Return (x, y) of the center of cell containing provided text 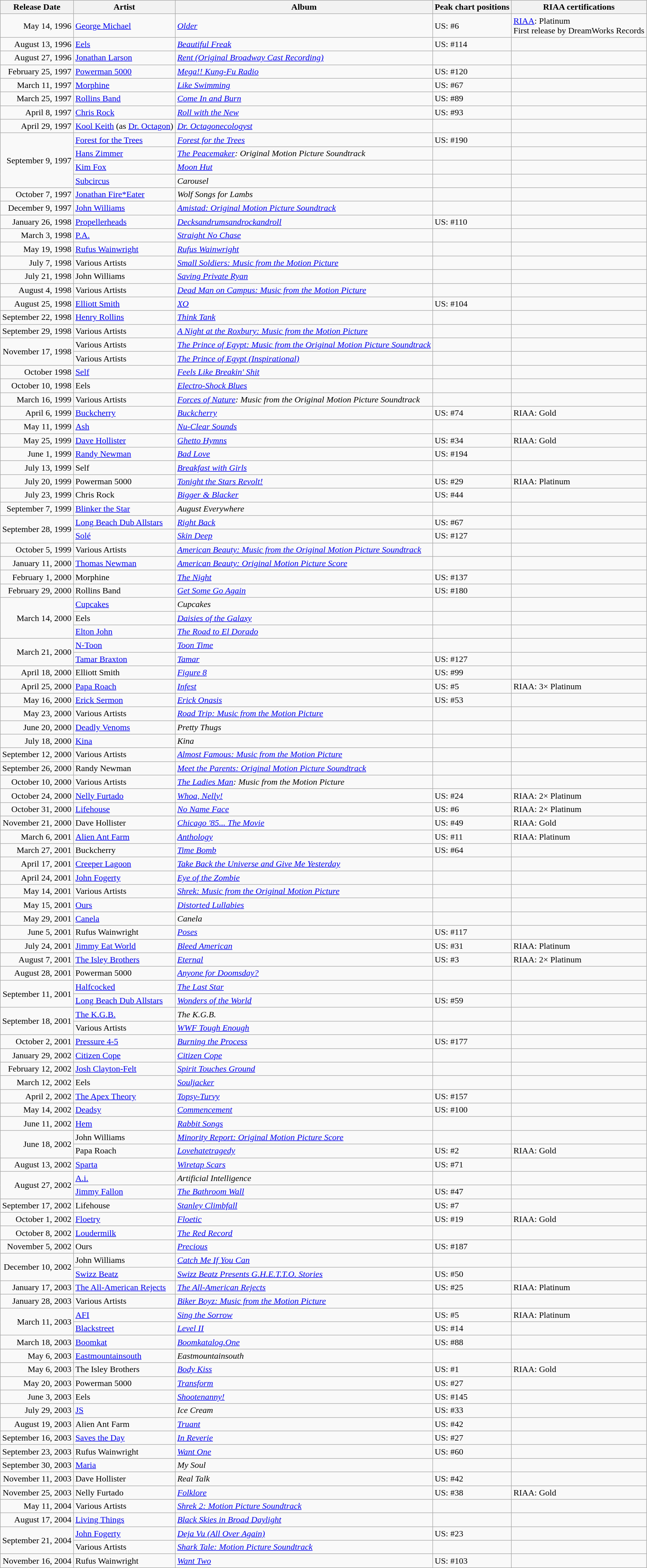
Erick Sermon (124, 700)
March 16, 1999 (37, 400)
Jimmy Fallon (124, 1192)
Mega!! Kung-Fu Radio (304, 71)
Halfcocked (124, 987)
The Apex Theory (124, 1096)
September 18, 2001 (37, 1021)
Transform (304, 1383)
The Bathroom Wall (304, 1192)
US: #71 (472, 1165)
AFI (124, 1315)
Infest (304, 686)
May 20, 2003 (37, 1383)
December 9, 1997 (37, 208)
Pressure 4-5 (124, 1041)
US: #33 (472, 1410)
Catch Me If You Can (304, 1260)
April 2, 2002 (37, 1096)
February 29, 2000 (37, 591)
RIAA certifications (579, 7)
US: #14 (472, 1329)
July 13, 1999 (37, 468)
Feels Like Breakin' Shit (304, 372)
Bleed American (304, 946)
Swizz Beatz Presents G.H.E.T.T.O. Stories (304, 1274)
US: #99 (472, 673)
US: #59 (472, 1000)
Souljacker (304, 1083)
Saves the Day (124, 1438)
August 4, 1998 (37, 290)
November 25, 2003 (37, 1492)
Black Skies in Broad Daylight (304, 1520)
US: #24 (472, 795)
Swizz Beatz (124, 1274)
Meet the Parents: Original Motion Picture Soundtrack (304, 768)
Pretty Thugs (304, 727)
US: #137 (472, 577)
US: #64 (472, 850)
Level II (304, 1329)
Take Back the Universe and Give Me Yesterday (304, 864)
US: #110 (472, 222)
Artificial Intelligence (304, 1178)
October 5, 1999 (37, 550)
Commencement (304, 1110)
George Michael (124, 26)
June 3, 2003 (37, 1397)
June 20, 2000 (37, 727)
Older (304, 26)
October 2, 2001 (37, 1041)
September 16, 2003 (37, 1438)
October 24, 2000 (37, 795)
Thomas Newman (124, 563)
October 31, 2000 (37, 809)
April 18, 2000 (37, 673)
March 27, 2001 (37, 850)
March 6, 2001 (37, 837)
Whoa, Nelly! (304, 795)
Decksandrumsandrockandroll (304, 222)
September 29, 1998 (37, 331)
Tonight the Stars Revolt! (304, 481)
September 12, 2000 (37, 755)
Road Trip: Music from the Motion Picture (304, 714)
August 19, 2003 (37, 1424)
November 21, 2000 (37, 823)
US: #11 (472, 837)
July 23, 1999 (37, 495)
US: #180 (472, 591)
Floetic (304, 1219)
March 3, 1998 (37, 235)
July 21, 1998 (37, 276)
Hans Zimmer (124, 153)
Precious (304, 1246)
Want Two (304, 1561)
March 12, 2002 (37, 1083)
Sing the Sorrow (304, 1315)
September 11, 2001 (37, 994)
Like Swimming (304, 85)
Lovehatetragedy (304, 1151)
May 19, 1998 (37, 249)
Boomkatalog.One (304, 1342)
Floetry (124, 1219)
October 8, 2002 (37, 1233)
April 17, 2001 (37, 864)
Anthology (304, 837)
Ice Cream (304, 1410)
US: #49 (472, 823)
The Red Record (304, 1233)
Think Tank (304, 317)
Poses (304, 932)
July 20, 1999 (37, 481)
October 1, 2002 (37, 1219)
Hem (124, 1124)
Tamar Braxton (124, 659)
Subcircus (124, 181)
Maria (124, 1465)
November 17, 1998 (37, 351)
US: #53 (472, 700)
WWF Tough Enough (304, 1028)
No Name Face (304, 809)
XO (304, 304)
Jonathan Larson (124, 58)
Straight No Chase (304, 235)
Jimmy Eat World (124, 946)
Rabbit Songs (304, 1124)
Minority Report: Original Motion Picture Score (304, 1137)
N-Toon (124, 645)
May 14, 1996 (37, 26)
Eye of the Zombie (304, 878)
August 13, 2002 (37, 1165)
October 10, 2000 (37, 782)
August 28, 2001 (37, 973)
Jonathan Fire*Eater (124, 195)
US: #2 (472, 1151)
Right Back (304, 522)
Almost Famous: Music from the Motion Picture (304, 755)
US: #23 (472, 1534)
Roll with the New (304, 112)
American Beauty: Original Motion Picture Score (304, 563)
US: #47 (472, 1192)
US: #7 (472, 1205)
September 23, 2003 (37, 1451)
Album (304, 7)
Ash (124, 427)
Wolf Songs for Lambs (304, 195)
May 11, 2004 (37, 1506)
Wonders of the World (304, 1000)
Blackstreet (124, 1329)
March 11, 1997 (37, 85)
The Night (304, 577)
Amistad: Original Motion Picture Soundtrack (304, 208)
Shootenanny! (304, 1397)
Eternal (304, 960)
US: #38 (472, 1492)
September 21, 2004 (37, 1540)
US: #74 (472, 413)
Sparta (124, 1165)
Come In and Burn (304, 99)
In Reverie (304, 1438)
Daisies of the Galaxy (304, 618)
Breakfast with Girls (304, 468)
Dr. Octagonecologyst (304, 126)
US: #44 (472, 495)
October 1998 (37, 372)
Burning the Process (304, 1041)
Bad Love (304, 454)
August 27, 1996 (37, 58)
US: #100 (472, 1110)
December 10, 2002 (37, 1267)
Figure 8 (304, 673)
Body Kiss (304, 1369)
P.A. (124, 235)
Peak chart positions (472, 7)
September 30, 2003 (37, 1465)
Elton John (124, 632)
Small Soldiers: Music from the Motion Picture (304, 263)
US: #157 (472, 1096)
Deadly Venoms (124, 727)
August 7, 2001 (37, 960)
RIAA: 3× Platinum (579, 686)
Nu-Clear Sounds (304, 427)
US: #93 (472, 112)
Bigger & Blacker (304, 495)
June 18, 2002 (37, 1144)
Get Some Go Again (304, 591)
US: #19 (472, 1219)
January 17, 2003 (37, 1288)
February 25, 1997 (37, 71)
Rent (Original Broadway Cast Recording) (304, 58)
US: #194 (472, 454)
January 26, 1998 (37, 222)
Truant (304, 1424)
May 14, 2002 (37, 1110)
April 6, 1999 (37, 413)
A.i. (124, 1178)
The Prince of Egypt: Music from the Original Motion Picture Soundtrack (304, 345)
Electro-Shock Blues (304, 386)
July 18, 2000 (37, 741)
Loudermilk (124, 1233)
Toon Time (304, 645)
Deja Vu (All Over Again) (304, 1534)
March 25, 1997 (37, 99)
March 18, 2003 (37, 1342)
March 14, 2000 (37, 618)
Erick Onasis (304, 700)
US: #1 (472, 1369)
May 29, 2001 (37, 919)
US: #190 (472, 140)
A Night at the Roxbury: Music from the Motion Picture (304, 331)
US: #120 (472, 71)
US: #89 (472, 99)
May 15, 2001 (37, 905)
Beautiful Freak (304, 44)
Deadsy (124, 1110)
Henry Rollins (124, 317)
August 17, 2004 (37, 1520)
June 11, 2002 (37, 1124)
Chicago '85... The Movie (304, 823)
May 11, 1999 (37, 427)
The Road to El Dorado (304, 632)
US: #187 (472, 1246)
Wiretap Scars (304, 1165)
February 12, 2002 (37, 1069)
US: #114 (472, 44)
US: #145 (472, 1397)
US: #31 (472, 946)
Kim Fox (124, 167)
Folklore (304, 1492)
Biker Boyz: Music from the Motion Picture (304, 1301)
October 10, 1998 (37, 386)
April 8, 1997 (37, 112)
May 16, 2000 (37, 700)
JS (124, 1410)
February 1, 2000 (37, 577)
Saving Private Ryan (304, 276)
Carousel (304, 181)
US: #103 (472, 1561)
American Beauty: Music from the Original Motion Picture Soundtrack (304, 550)
October 7, 1997 (37, 195)
April 24, 2001 (37, 878)
Skin Deep (304, 536)
September 26, 2000 (37, 768)
My Soul (304, 1465)
November 11, 2003 (37, 1479)
March 21, 2000 (37, 652)
Forces of Nature: Music from the Original Motion Picture Soundtrack (304, 400)
July 24, 2001 (37, 946)
January 11, 2000 (37, 563)
September 28, 1999 (37, 529)
US: #25 (472, 1288)
US: #34 (472, 440)
Moon Hut (304, 167)
August Everywhere (304, 509)
Anyone for Doomsday? (304, 973)
Time Bomb (304, 850)
Solé (124, 536)
November 5, 2002 (37, 1246)
Real Talk (304, 1479)
Release Date (37, 7)
Dead Man on Campus: Music from the Motion Picture (304, 290)
August 25, 1998 (37, 304)
US: #29 (472, 481)
Kool Keith (as Dr. Octagon) (124, 126)
Shark Tale: Motion Picture Soundtrack (304, 1547)
The Last Star (304, 987)
Blinker the Star (124, 509)
July 29, 2003 (37, 1410)
Creeper Lagoon (124, 864)
US: #3 (472, 960)
Topsy-Turvy (304, 1096)
Shrek 2: Motion Picture Soundtrack (304, 1506)
The Prince of Egypt (Inspirational) (304, 358)
The Ladies Man: Music from the Motion Picture (304, 782)
US: #50 (472, 1274)
September 7, 1999 (37, 509)
Shrek: Music from the Original Motion Picture (304, 891)
January 28, 2003 (37, 1301)
May 25, 1999 (37, 440)
August 13, 1996 (37, 44)
Artist (124, 7)
Boomkat (124, 1342)
July 7, 1998 (37, 263)
January 29, 2002 (37, 1055)
Spirit Touches Ground (304, 1069)
US: #104 (472, 304)
Tamar (304, 659)
US: #88 (472, 1342)
May 23, 2000 (37, 714)
Ghetto Hymns (304, 440)
US: #177 (472, 1041)
Living Things (124, 1520)
September 17, 2002 (37, 1205)
US: #117 (472, 932)
Stanley Climbfall (304, 1205)
RIAA: PlatinumFirst release by DreamWorks Records (579, 26)
Distorted Lullabies (304, 905)
April 29, 1997 (37, 126)
November 16, 2004 (37, 1561)
Want One (304, 1451)
Propellerheads (124, 222)
May 14, 2001 (37, 891)
March 11, 2003 (37, 1322)
June 1, 1999 (37, 454)
September 9, 1997 (37, 160)
September 22, 1998 (37, 317)
The Peacemaker: Original Motion Picture Soundtrack (304, 153)
April 25, 2000 (37, 686)
August 27, 2002 (37, 1185)
Josh Clayton-Felt (124, 1069)
US: #60 (472, 1451)
June 5, 2001 (37, 932)
